From the cell containing the given text, extract its center point as (x, y) coordinate. 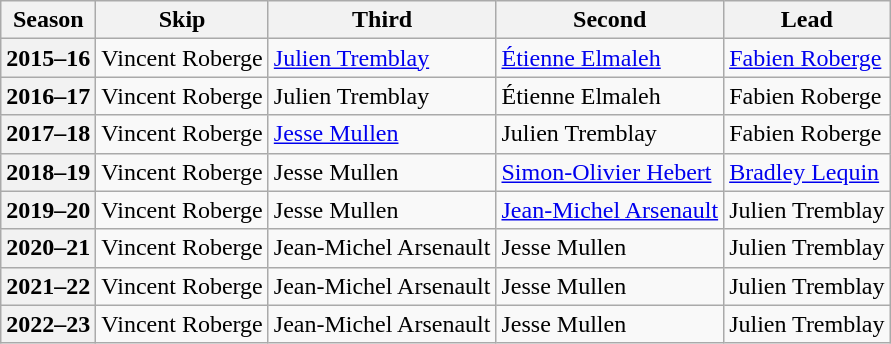
Simon-Olivier Hebert (610, 172)
2022–23 (48, 324)
2015–16 (48, 58)
Season (48, 20)
Third (382, 20)
2019–20 (48, 210)
2020–21 (48, 248)
Second (610, 20)
Lead (807, 20)
2016–17 (48, 96)
2018–19 (48, 172)
Bradley Lequin (807, 172)
2017–18 (48, 134)
2021–22 (48, 286)
Skip (182, 20)
